Identify which cell holds the provided text, then report its [X, Y] central coordinate. 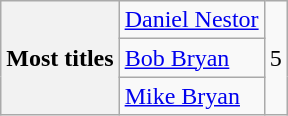
Daniel Nestor [192, 20]
5 [276, 58]
Bob Bryan [192, 58]
Mike Bryan [192, 96]
Most titles [60, 58]
